Search for the cell housing the specified text and yield its [X, Y] center coordinate. 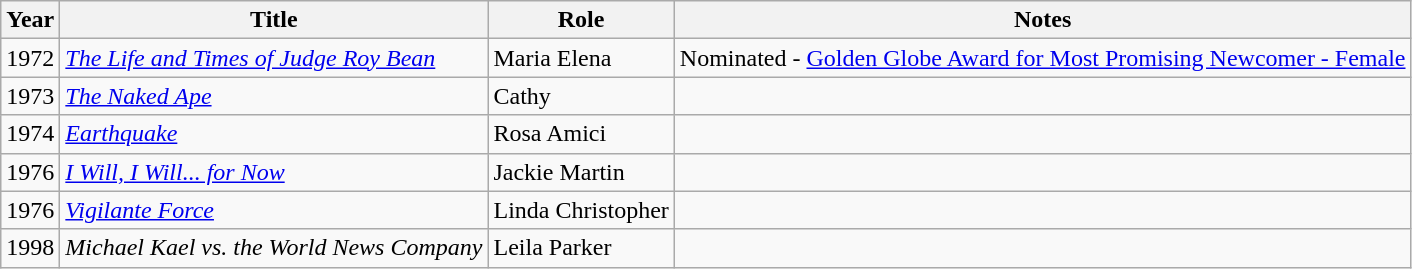
Linda Christopher [581, 210]
The Naked Ape [274, 96]
Role [581, 20]
Title [274, 20]
Vigilante Force [274, 210]
Earthquake [274, 134]
Michael Kael vs. the World News Company [274, 248]
1998 [30, 248]
Cathy [581, 96]
I Will, I Will... for Now [274, 172]
The Life and Times of Judge Roy Bean [274, 58]
Leila Parker [581, 248]
1972 [30, 58]
Year [30, 20]
Rosa Amici [581, 134]
Jackie Martin [581, 172]
Maria Elena [581, 58]
Nominated - Golden Globe Award for Most Promising Newcomer - Female [1042, 58]
Notes [1042, 20]
1974 [30, 134]
1973 [30, 96]
